Find where the given text appears and provide that cell's center as [X, Y] coordinate. 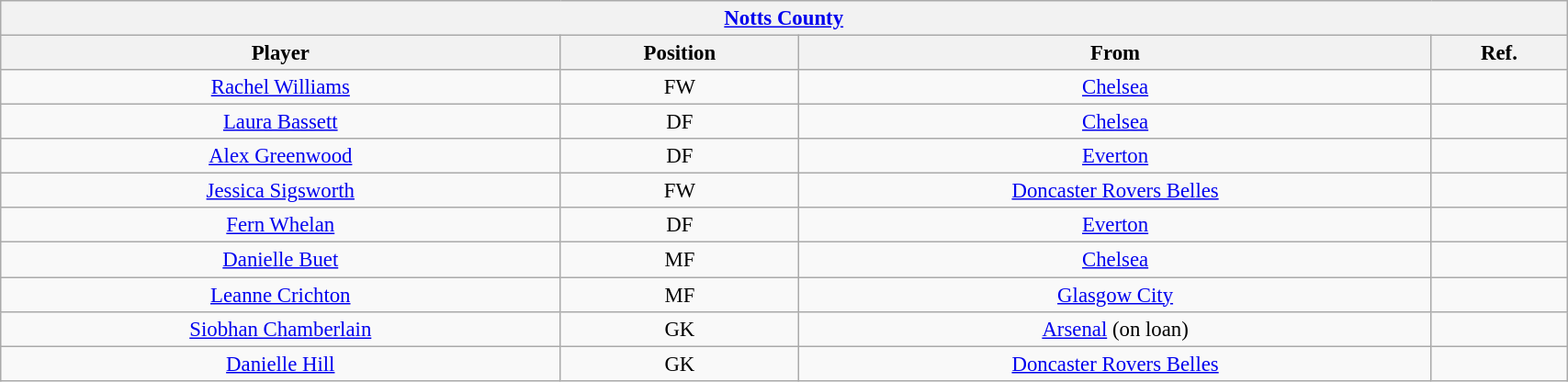
Danielle Buet [281, 260]
Fern Whelan [281, 225]
From [1115, 53]
Player [281, 53]
Laura Bassett [281, 122]
Rachel Williams [281, 87]
Arsenal (on loan) [1115, 329]
Leanne Crichton [281, 295]
Glasgow City [1115, 295]
Jessica Sigsworth [281, 191]
Alex Greenwood [281, 156]
Ref. [1499, 53]
Siobhan Chamberlain [281, 329]
Position [680, 53]
Notts County [784, 18]
Danielle Hill [281, 364]
